Extract the [x, y] coordinate from the center of the cell holding the provided text.  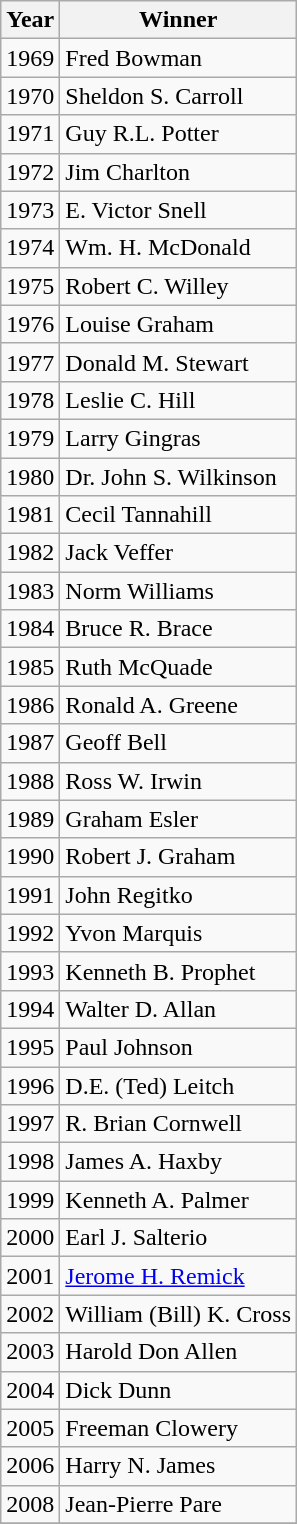
1980 [30, 477]
1977 [30, 362]
1981 [30, 515]
Norm Williams [178, 591]
Jim Charlton [178, 172]
Ronald A. Greene [178, 705]
Harold Don Allen [178, 1352]
1978 [30, 400]
Paul Johnson [178, 1047]
1985 [30, 667]
Freeman Clowery [178, 1428]
1991 [30, 895]
Walter D. Allan [178, 1009]
2005 [30, 1428]
1989 [30, 819]
John Regitko [178, 895]
Cecil Tannahill [178, 515]
1993 [30, 971]
1974 [30, 248]
2001 [30, 1276]
1979 [30, 438]
1970 [30, 96]
Leslie C. Hill [178, 400]
2004 [30, 1390]
Louise Graham [178, 324]
Robert J. Graham [178, 857]
2000 [30, 1238]
2006 [30, 1466]
Kenneth B. Prophet [178, 971]
1995 [30, 1047]
Graham Esler [178, 819]
1998 [30, 1162]
Wm. H. McDonald [178, 248]
Robert C. Willey [178, 286]
1975 [30, 286]
1990 [30, 857]
1971 [30, 134]
R. Brian Cornwell [178, 1124]
Jack Veffer [178, 553]
1988 [30, 781]
1999 [30, 1200]
1982 [30, 553]
James A. Haxby [178, 1162]
1994 [30, 1009]
Yvon Marquis [178, 933]
Year [30, 20]
Earl J. Salterio [178, 1238]
William (Bill) K. Cross [178, 1314]
2002 [30, 1314]
Kenneth A. Palmer [178, 1200]
1972 [30, 172]
E. Victor Snell [178, 210]
Sheldon S. Carroll [178, 96]
1992 [30, 933]
1997 [30, 1124]
1984 [30, 629]
Ross W. Irwin [178, 781]
1969 [30, 58]
2003 [30, 1352]
Dick Dunn [178, 1390]
Ruth McQuade [178, 667]
Harry N. James [178, 1466]
1986 [30, 705]
Donald M. Stewart [178, 362]
1996 [30, 1085]
1983 [30, 591]
1976 [30, 324]
Fred Bowman [178, 58]
Guy R.L. Potter [178, 134]
2008 [30, 1504]
Bruce R. Brace [178, 629]
Jean-Pierre Pare [178, 1504]
Geoff Bell [178, 743]
Dr. John S. Wilkinson [178, 477]
Jerome H. Remick [178, 1276]
1987 [30, 743]
D.E. (Ted) Leitch [178, 1085]
Winner [178, 20]
1973 [30, 210]
Larry Gingras [178, 438]
